Provide the (X, Y) coordinate of the cell's center where the given text is located.  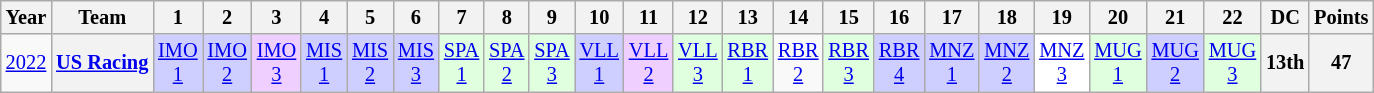
RBR1 (748, 63)
IMO1 (178, 63)
Year (26, 17)
17 (952, 17)
MIS3 (416, 63)
Points (1341, 17)
Team (102, 17)
15 (848, 17)
SPA3 (552, 63)
22 (1232, 17)
MNZ2 (1006, 63)
SPA2 (506, 63)
13th (1285, 63)
IMO2 (226, 63)
4 (324, 17)
21 (1176, 17)
RBR2 (798, 63)
13 (748, 17)
2 (226, 17)
VLL3 (698, 63)
7 (462, 17)
19 (1062, 17)
9 (552, 17)
MUG2 (1176, 63)
5 (370, 17)
MUG3 (1232, 63)
18 (1006, 17)
16 (899, 17)
MNZ1 (952, 63)
3 (276, 17)
11 (648, 17)
US Racing (102, 63)
MIS2 (370, 63)
DC (1285, 17)
8 (506, 17)
RBR3 (848, 63)
20 (1118, 17)
MNZ3 (1062, 63)
VLL1 (600, 63)
IMO3 (276, 63)
10 (600, 17)
SPA1 (462, 63)
14 (798, 17)
2022 (26, 63)
47 (1341, 63)
VLL2 (648, 63)
RBR4 (899, 63)
6 (416, 17)
MIS1 (324, 63)
1 (178, 17)
12 (698, 17)
MUG1 (1118, 63)
